Identify which cell holds the provided text, then report its [X, Y] central coordinate. 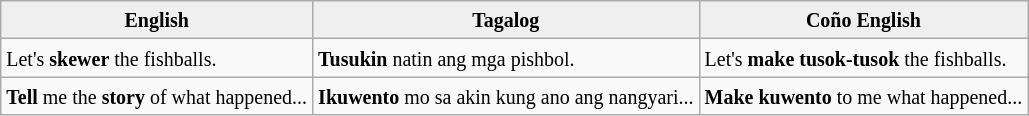
Ikuwento mo sa akin kung ano ang nangyari... [506, 96]
English [157, 20]
Tell me the story of what happened... [157, 96]
Let's make tusok-tusok the fishballs. [864, 58]
Tusukin natin ang mga pishbol. [506, 58]
Make kuwento to me what happened... [864, 96]
Let's skewer the fishballs. [157, 58]
Tagalog [506, 20]
Coño English [864, 20]
